Return the [x, y] coordinate for the center point of the cell that contains the specified text.  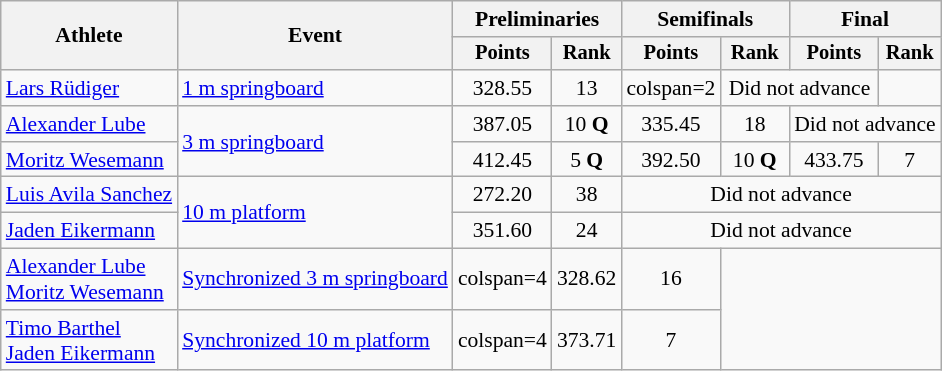
272.20 [502, 195]
351.60 [502, 231]
3 m springboard [315, 142]
Timo BarthelJaden Eikermann [89, 340]
Jaden Eikermann [89, 231]
433.75 [834, 160]
392.50 [670, 160]
24 [586, 231]
16 [670, 280]
Alexander Lube [89, 124]
412.45 [502, 160]
Preliminaries [538, 19]
328.55 [502, 88]
colspan=2 [670, 88]
328.62 [586, 280]
Athlete [89, 36]
38 [586, 195]
335.45 [670, 124]
Luis Avila Sanchez [89, 195]
Event [315, 36]
Semifinals [705, 19]
Lars Rüdiger [89, 88]
Synchronized 10 m platform [315, 340]
387.05 [502, 124]
18 [754, 124]
13 [586, 88]
Alexander LubeMoritz Wesemann [89, 280]
Moritz Wesemann [89, 160]
10 m platform [315, 212]
5 Q [586, 160]
Synchronized 3 m springboard [315, 280]
373.71 [586, 340]
1 m springboard [315, 88]
Final [865, 19]
